Identify which cell holds the provided text, then report its (X, Y) central coordinate. 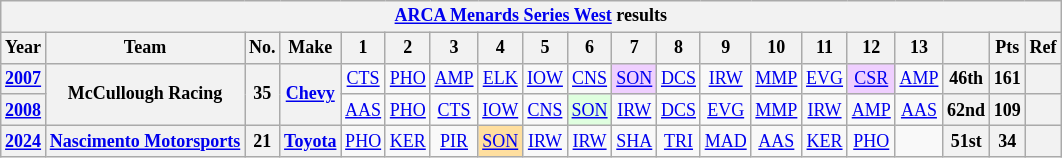
Pts (1007, 48)
2008 (24, 110)
2024 (24, 140)
62nd (966, 110)
8 (679, 48)
5 (546, 48)
CSR (871, 78)
Team (144, 48)
46th (966, 78)
6 (590, 48)
9 (726, 48)
2007 (24, 78)
McCullough Racing (144, 94)
TRI (679, 140)
MAD (726, 140)
12 (871, 48)
Toyota (310, 140)
7 (634, 48)
2 (408, 48)
PIR (454, 140)
161 (1007, 78)
34 (1007, 140)
1 (364, 48)
3 (454, 48)
21 (262, 140)
ARCA Menards Series West results (531, 16)
Chevy (310, 94)
35 (262, 94)
Ref (1043, 48)
Make (310, 48)
11 (825, 48)
Nascimento Motorsports (144, 140)
10 (776, 48)
51st (966, 140)
13 (919, 48)
No. (262, 48)
109 (1007, 110)
ELK (500, 78)
4 (500, 48)
SHA (634, 140)
Year (24, 48)
